Capture the cell that displays the provided text and extract its (x, y) central coordinate. 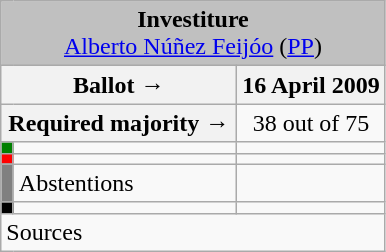
Required majority → (119, 123)
InvestitureAlberto Núñez Feijóo (PP) (193, 34)
Sources (193, 232)
38 out of 75 (311, 123)
16 April 2009 (311, 85)
Abstentions (125, 183)
Ballot → (119, 85)
